Locate the cell with the specified text and output its [x, y] center coordinate. 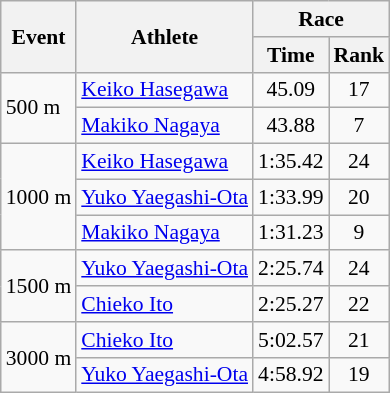
1:33.99 [290, 197]
5:02.57 [290, 340]
20 [360, 197]
43.88 [290, 126]
Rank [360, 55]
4:58.92 [290, 375]
Athlete [164, 36]
Event [38, 36]
2:25.27 [290, 304]
500 m [38, 108]
1000 m [38, 198]
7 [360, 126]
45.09 [290, 90]
1:31.23 [290, 233]
9 [360, 233]
21 [360, 340]
1:35.42 [290, 162]
17 [360, 90]
22 [360, 304]
Time [290, 55]
Race [321, 19]
3000 m [38, 358]
2:25.74 [290, 269]
1500 m [38, 286]
19 [360, 375]
